For the text-containing cell, return its midpoint in [X, Y] coordinate format. 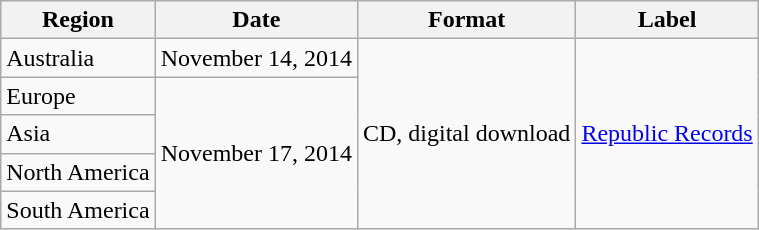
CD, digital download [466, 134]
South America [78, 210]
Region [78, 20]
North America [78, 172]
Australia [78, 58]
November 14, 2014 [256, 58]
Date [256, 20]
Label [667, 20]
November 17, 2014 [256, 153]
Republic Records [667, 134]
Asia [78, 134]
Europe [78, 96]
Format [466, 20]
